Pinpoint the cell where the given text exists, returning its [X, Y] midpoint coordinate. 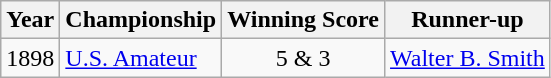
U.S. Amateur [141, 58]
5 & 3 [304, 58]
Runner-up [468, 20]
Championship [141, 20]
Winning Score [304, 20]
Walter B. Smith [468, 58]
Year [30, 20]
1898 [30, 58]
